Pinpoint the cell where the given text exists, returning its [x, y] midpoint coordinate. 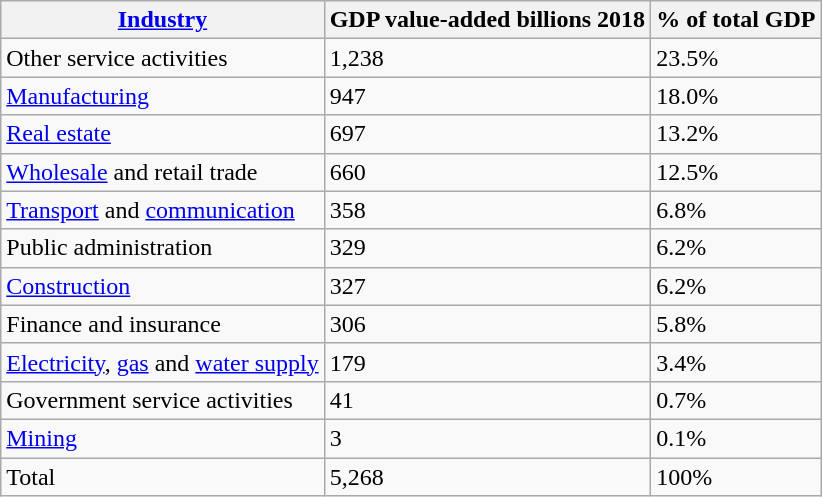
Real estate [162, 134]
306 [487, 324]
Wholesale and retail trade [162, 172]
0.1% [736, 438]
6.8% [736, 210]
Industry [162, 20]
Finance and insurance [162, 324]
18.0% [736, 96]
13.2% [736, 134]
Other service activities [162, 58]
23.5% [736, 58]
Government service activities [162, 400]
0.7% [736, 400]
327 [487, 286]
Construction [162, 286]
% of total GDP [736, 20]
3 [487, 438]
358 [487, 210]
Mining [162, 438]
41 [487, 400]
1,238 [487, 58]
GDP value-added billions 2018 [487, 20]
179 [487, 362]
697 [487, 134]
3.4% [736, 362]
Total [162, 477]
Public administration [162, 248]
Manufacturing [162, 96]
12.5% [736, 172]
100% [736, 477]
947 [487, 96]
5,268 [487, 477]
5.8% [736, 324]
660 [487, 172]
329 [487, 248]
Transport and communication [162, 210]
Electricity, gas and water supply [162, 362]
